Extract the [X, Y] coordinate from the center of the cell holding the provided text.  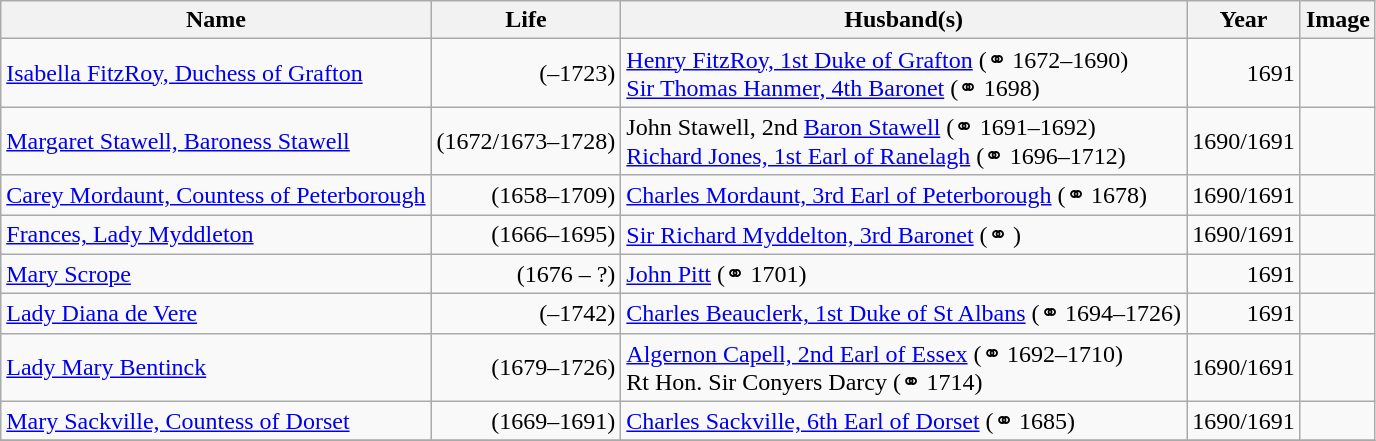
Charles Sackville, 6th Earl of Dorset (⚭ 1685) [904, 421]
(–1723) [526, 73]
(1666–1695) [526, 234]
Charles Mordaunt, 3rd Earl of Peterborough (⚭ 1678) [904, 195]
Lady Diana de Vere [216, 314]
John Stawell, 2nd Baron Stawell (⚭ 1691–1692)Richard Jones, 1st Earl of Ranelagh (⚭ 1696–1712) [904, 141]
(1658–1709) [526, 195]
Mary Scrope [216, 274]
Margaret Stawell, Baroness Stawell [216, 141]
(1676 – ?) [526, 274]
(1669–1691) [526, 421]
(1672/1673–1728) [526, 141]
John Pitt (⚭ 1701) [904, 274]
Isabella FitzRoy, Duchess of Grafton [216, 73]
Name [216, 20]
(1679–1726) [526, 367]
Life [526, 20]
Year [1244, 20]
Frances, Lady Myddleton [216, 234]
Henry FitzRoy, 1st Duke of Grafton (⚭ 1672–1690)Sir Thomas Hanmer, 4th Baronet (⚭ 1698) [904, 73]
Husband(s) [904, 20]
Charles Beauclerk, 1st Duke of St Albans (⚭ 1694–1726) [904, 314]
Algernon Capell, 2nd Earl of Essex (⚭ 1692–1710)Rt Hon. Sir Conyers Darcy (⚭ 1714) [904, 367]
Mary Sackville, Countess of Dorset [216, 421]
Carey Mordaunt, Countess of Peterborough [216, 195]
(–1742) [526, 314]
Image [1338, 20]
Sir Richard Myddelton, 3rd Baronet (⚭ ) [904, 234]
Lady Mary Bentinck [216, 367]
